Return (X, Y) of the center of cell containing provided text 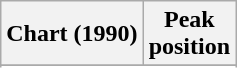
Chart (1990) (72, 34)
Peak position (189, 34)
